Return the [X, Y] coordinate for the center point of the cell that contains the specified text.  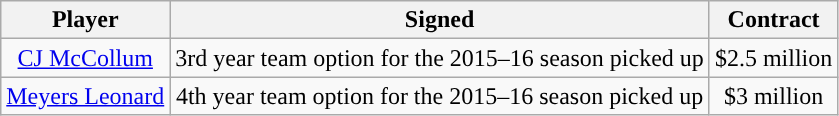
3rd year team option for the 2015–16 season picked up [440, 58]
Meyers Leonard [86, 96]
$2.5 million [773, 58]
Player [86, 20]
4th year team option for the 2015–16 season picked up [440, 96]
Contract [773, 20]
$3 million [773, 96]
Signed [440, 20]
CJ McCollum [86, 58]
